Identify which cell holds the provided text, then report its [X, Y] central coordinate. 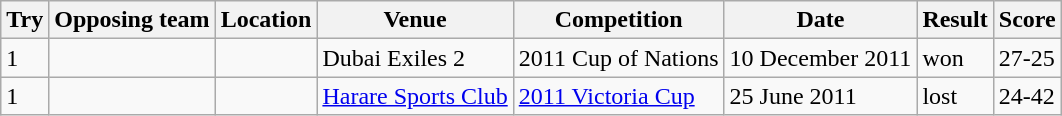
Try [25, 20]
2011 Victoria Cup [618, 96]
Venue [415, 20]
Harare Sports Club [415, 96]
25 June 2011 [820, 96]
2011 Cup of Nations [618, 58]
Score [1027, 20]
Opposing team [132, 20]
10 December 2011 [820, 58]
24-42 [1027, 96]
27-25 [1027, 58]
Dubai Exiles 2 [415, 58]
Location [266, 20]
Result [955, 20]
won [955, 58]
Date [820, 20]
Competition [618, 20]
lost [955, 96]
